Determine the [X, Y] coordinate at the center of the cell enclosing the given text.  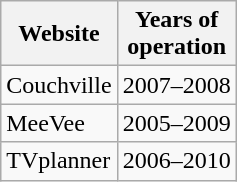
MeeVee [59, 123]
Couchville [59, 85]
Years ofoperation [176, 34]
2005–2009 [176, 123]
2006–2010 [176, 161]
TVplanner [59, 161]
Website [59, 34]
2007–2008 [176, 85]
